Output the (x, y) coordinate of the center of the cell containing the given text.  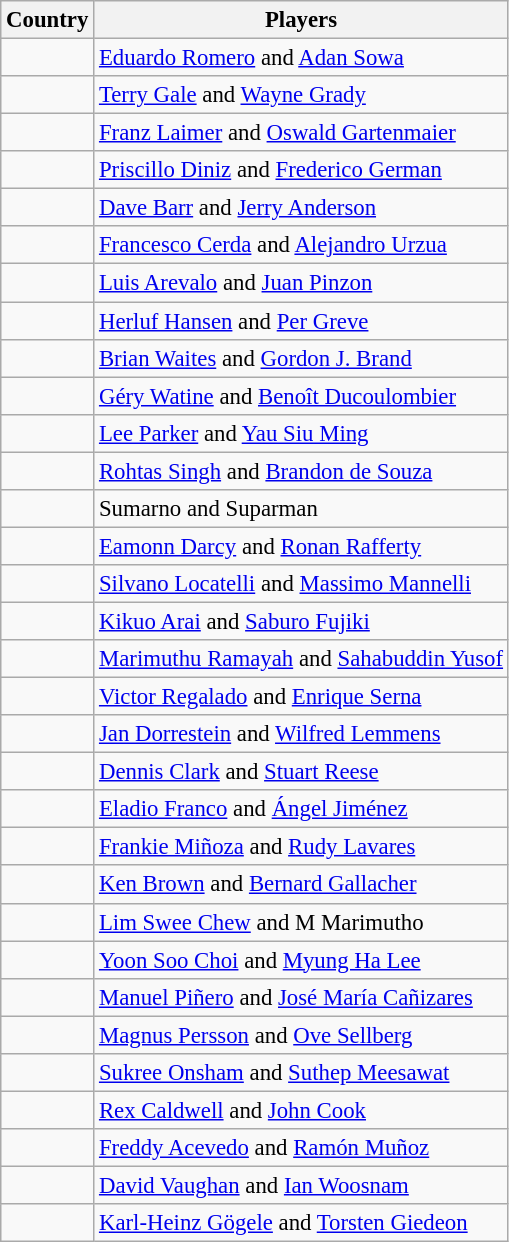
Sukree Onsham and Suthep Meesawat (302, 1073)
Sumarno and Suparman (302, 509)
Franz Laimer and Oswald Gartenmaier (302, 133)
Frankie Miñoza and Rudy Lavares (302, 847)
Herluf Hansen and Per Greve (302, 321)
Priscillo Diniz and Frederico German (302, 170)
Kikuo Arai and Saburo Fujiki (302, 621)
Ken Brown and Bernard Gallacher (302, 885)
Magnus Persson and Ove Sellberg (302, 1035)
Luis Arevalo and Juan Pinzon (302, 283)
Francesco Cerda and Alejandro Urzua (302, 245)
Eamonn Darcy and Ronan Rafferty (302, 546)
Country (48, 20)
Lim Swee Chew and M Marimutho (302, 922)
Freddy Acevedo and Ramón Muñoz (302, 1148)
Dennis Clark and Stuart Reese (302, 772)
Karl-Heinz Gögele and Torsten Giedeon (302, 1223)
Manuel Piñero and José María Cañizares (302, 997)
Rohtas Singh and Brandon de Souza (302, 471)
Eladio Franco and Ángel Jiménez (302, 809)
Marimuthu Ramayah and Sahabuddin Yusof (302, 659)
Terry Gale and Wayne Grady (302, 95)
Brian Waites and Gordon J. Brand (302, 358)
Yoon Soo Choi and Myung Ha Lee (302, 960)
David Vaughan and Ian Woosnam (302, 1185)
Dave Barr and Jerry Anderson (302, 208)
Eduardo Romero and Adan Sowa (302, 58)
Jan Dorrestein and Wilfred Lemmens (302, 734)
Victor Regalado and Enrique Serna (302, 697)
Players (302, 20)
Rex Caldwell and John Cook (302, 1110)
Silvano Locatelli and Massimo Mannelli (302, 584)
Lee Parker and Yau Siu Ming (302, 433)
Géry Watine and Benoît Ducoulombier (302, 396)
